Return [X, Y] of the center of cell containing provided text 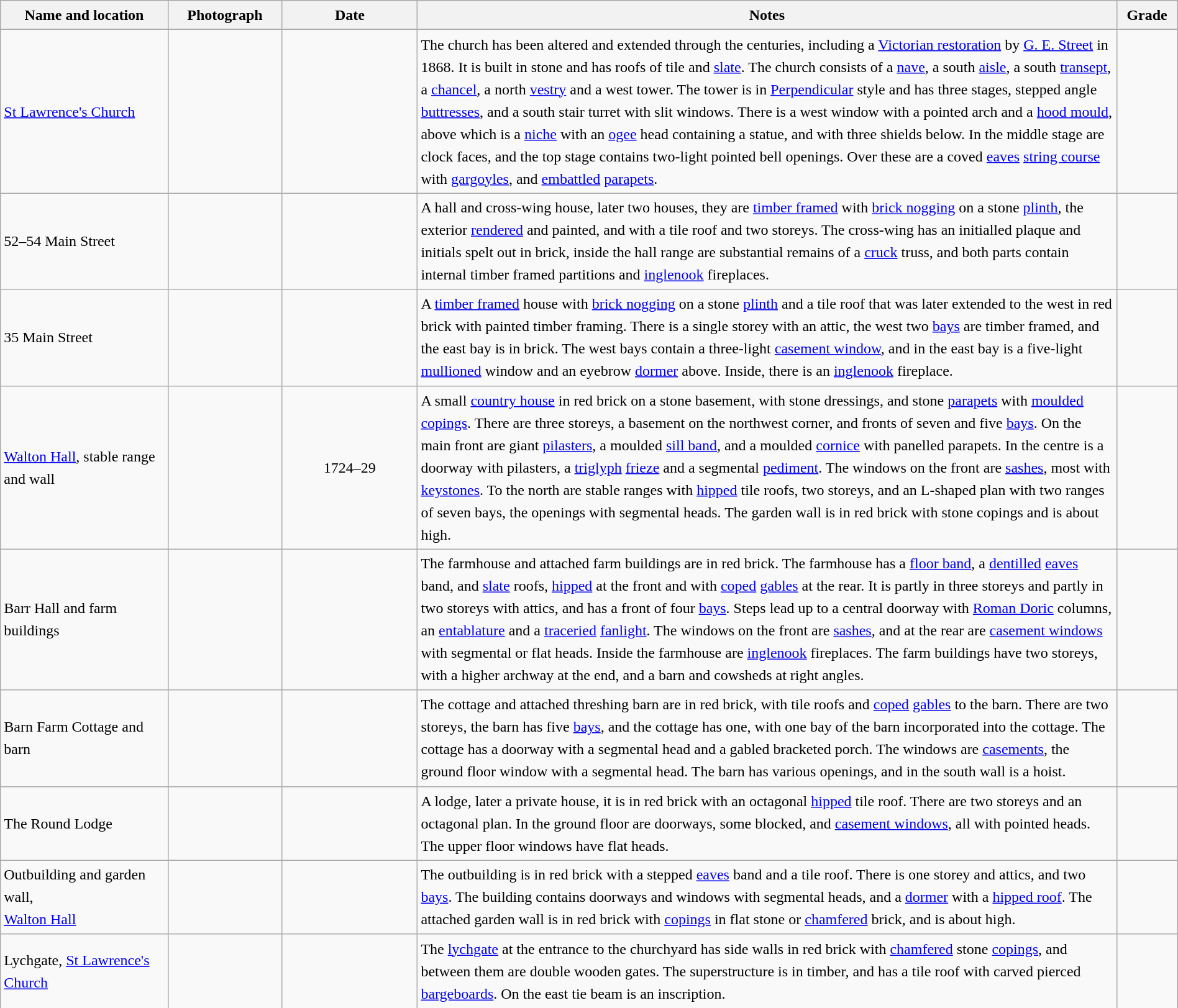
Name and location [84, 15]
Barn Farm Cottage and barn [84, 738]
35 Main Street [84, 338]
Barr Hall and farm buildings [84, 620]
Walton Hall, stable range and wall [84, 467]
Grade [1147, 15]
Outbuilding and garden wall,Walton Hall [84, 897]
St Lawrence's Church [84, 112]
The Round Lodge [84, 824]
Notes [767, 15]
Date [350, 15]
1724–29 [350, 467]
Lychgate, St Lawrence's Church [84, 971]
Photograph [225, 15]
52–54 Main Street [84, 241]
